Locate the cell with the specified text and output its [X, Y] center coordinate. 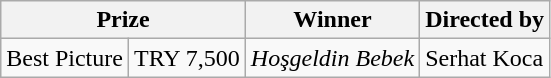
TRY 7,500 [186, 58]
Prize [124, 20]
Hoşgeldin Bebek [332, 58]
Best Picture [65, 58]
Serhat Koca [485, 58]
Winner [332, 20]
Directed by [485, 20]
